Pinpoint the cell where the given text exists, returning its (x, y) midpoint coordinate. 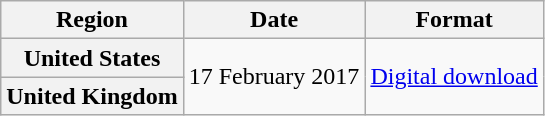
United Kingdom (92, 96)
17 February 2017 (274, 77)
Region (92, 20)
Format (454, 20)
Date (274, 20)
Digital download (454, 77)
United States (92, 58)
